Provide the (X, Y) coordinate of the cell's center where the given text is located.  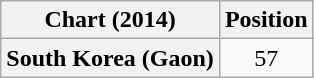
South Korea (Gaon) (110, 58)
Position (266, 20)
57 (266, 58)
Chart (2014) (110, 20)
